Output the (X, Y) coordinate of the center of the cell containing the given text.  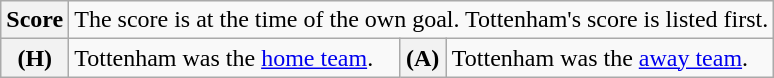
(H) (35, 58)
(A) (422, 58)
Tottenham was the home team. (234, 58)
Tottenham was the away team. (610, 58)
Score (35, 20)
The score is at the time of the own goal. Tottenham's score is listed first. (422, 20)
